Scan for the cell matching the given text and deliver its (X, Y) coordinate at center. 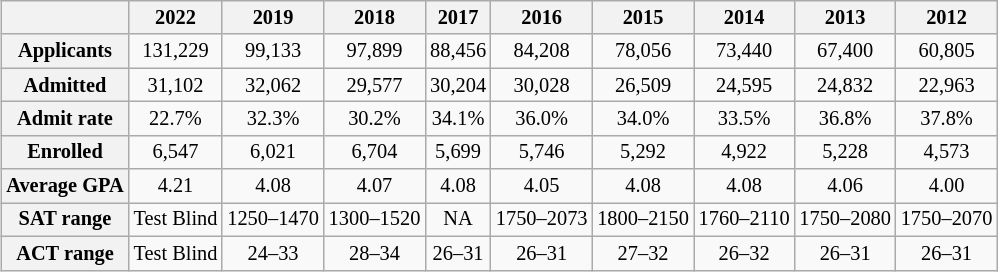
26,509 (642, 85)
30,204 (458, 85)
1750–2073 (542, 220)
2013 (844, 18)
30,028 (542, 85)
84,208 (542, 51)
26–32 (744, 253)
22,963 (946, 85)
97,899 (374, 51)
32,062 (272, 85)
24,832 (844, 85)
37.8% (946, 119)
67,400 (844, 51)
ACT range (64, 253)
33.5% (744, 119)
5,292 (642, 152)
4.21 (176, 186)
6,021 (272, 152)
6,704 (374, 152)
5,699 (458, 152)
1750–2070 (946, 220)
Applicants (64, 51)
24–33 (272, 253)
4.06 (844, 186)
1800–2150 (642, 220)
5,746 (542, 152)
Admit rate (64, 119)
73,440 (744, 51)
78,056 (642, 51)
SAT range (64, 220)
5,228 (844, 152)
32.3% (272, 119)
30.2% (374, 119)
6,547 (176, 152)
2017 (458, 18)
34.1% (458, 119)
Average GPA (64, 186)
NA (458, 220)
36.0% (542, 119)
2012 (946, 18)
Admitted (64, 85)
2022 (176, 18)
27–32 (642, 253)
1750–2080 (844, 220)
2019 (272, 18)
4.05 (542, 186)
4.00 (946, 186)
28–34 (374, 253)
2014 (744, 18)
4,573 (946, 152)
99,133 (272, 51)
4.07 (374, 186)
24,595 (744, 85)
1300–1520 (374, 220)
36.8% (844, 119)
131,229 (176, 51)
22.7% (176, 119)
2015 (642, 18)
60,805 (946, 51)
29,577 (374, 85)
1250–1470 (272, 220)
1760–2110 (744, 220)
2018 (374, 18)
88,456 (458, 51)
2016 (542, 18)
31,102 (176, 85)
34.0% (642, 119)
4,922 (744, 152)
Enrolled (64, 152)
